Detect which cell encompasses the target text, then output its [X, Y] center coordinate. 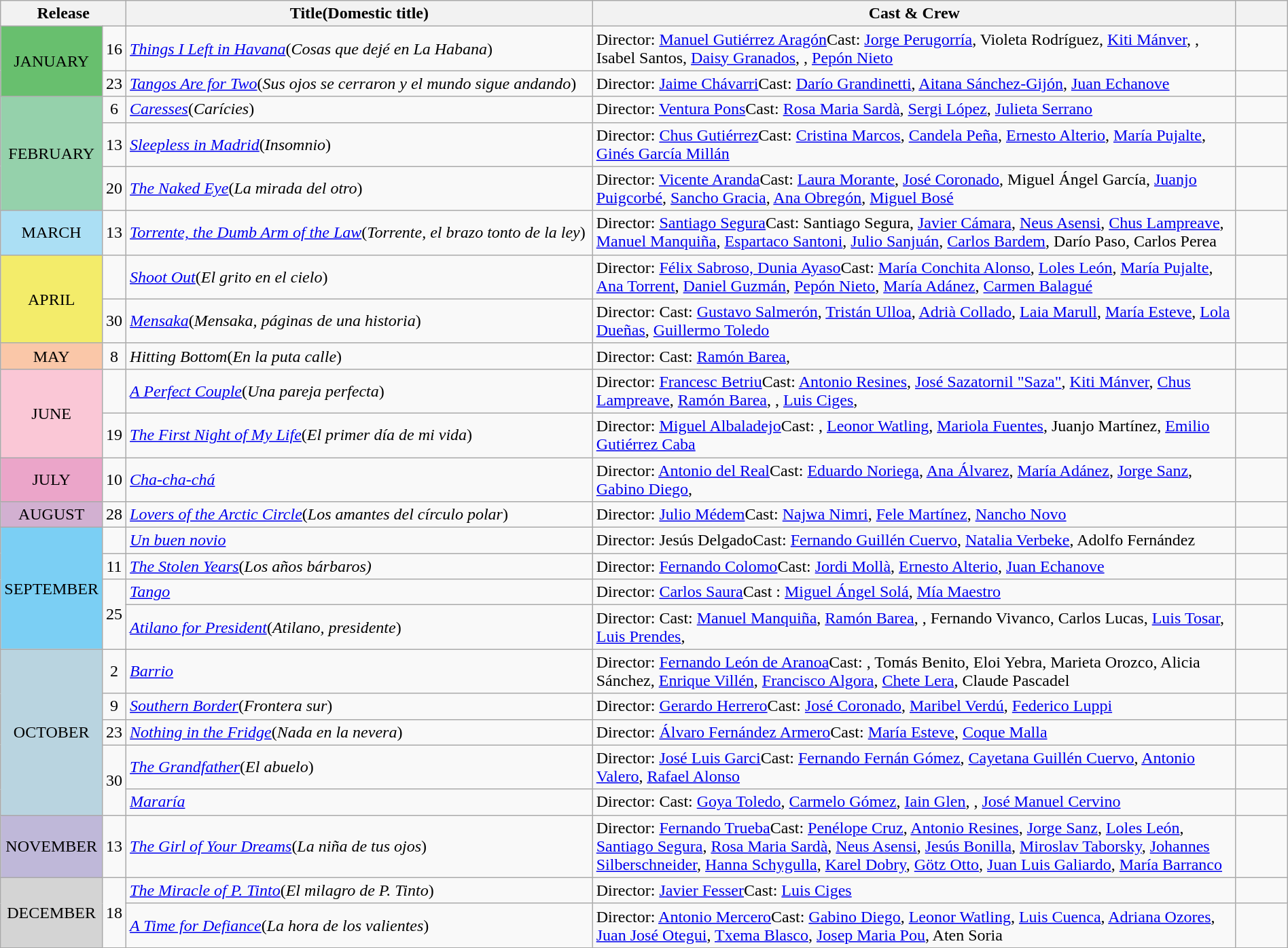
Director: Jaime ChávarriCast: Darío Grandinetti, Aitana Sánchez-Gijón, Juan Echanove [914, 84]
25 [114, 614]
JUNE [52, 413]
APRIL [52, 299]
Director: Cast: Ramón Barea, [914, 356]
MAY [52, 356]
16 [114, 49]
Tangos Are for Two(Sus ojos se cerraron y el mundo sigue andando) [360, 84]
8 [114, 356]
Director: Álvaro Fernández ArmeroCast: María Esteve, Coque Malla [914, 732]
Shoot Out(El grito en el cielo) [360, 277]
A Time for Defiance(La hora de los valientes) [360, 925]
Director: Carlos SauraCast : Miguel Ángel Solá, Mía Maestro [914, 592]
The Naked Eye(La mirada del otro) [360, 189]
JANUARY [52, 61]
AUGUST [52, 515]
The Stolen Years(Los años bárbaros) [360, 566]
The Miracle of P. Tinto(El milagro de P. Tinto) [360, 890]
Barrio [360, 671]
Director: Manuel Gutiérrez AragónCast: Jorge Perugorría, Violeta Rodríguez, Kiti Mánver, , Isabel Santos, Daisy Granados, , Pepón Nieto [914, 49]
Caresses(Carícies) [360, 109]
18 [114, 913]
The First Night of My Life(El primer día de mi vida) [360, 435]
Director: Cast: Goya Toledo, Carmelo Gómez, Iain Glen, , José Manuel Cervino [914, 802]
Director: José Luis GarciCast: Fernando Fernán Gómez, Cayetana Guillén Cuervo, Antonio Valero, Rafael Alonso [914, 767]
SEPTEMBER [52, 588]
MARCH [52, 232]
Nothing in the Fridge(Nada en la nevera) [360, 732]
Title(Domestic title) [360, 14]
Hitting Bottom(En la puta calle) [360, 356]
Tango [360, 592]
Director: Fernando ColomoCast: Jordi Mollà, Ernesto Alterio, Juan Echanove [914, 566]
Southern Border(Frontera sur) [360, 706]
Release [64, 14]
28 [114, 515]
Torrente, the Dumb Arm of the Law(Torrente, el brazo tonto de la ley) [360, 232]
FEBRUARY [52, 153]
Director: Miguel AlbaladejoCast: , Leonor Watling, Mariola Fuentes, Juanjo Martínez, Emilio Gutiérrez Caba [914, 435]
2 [114, 671]
Director: Francesc BetriuCast: Antonio Resines, José Sazatornil "Saza", Kiti Mánver, Chus Lampreave, Ramón Barea, , Luis Ciges, [914, 391]
OCTOBER [52, 732]
Director: Chus GutiérrezCast: Cristina Marcos, Candela Peña, Ernesto Alterio, María Pujalte, Ginés García Millán [914, 144]
DECEMBER [52, 913]
Director: Jesús DelgadoCast: Fernando Guillén Cuervo, Natalia Verbeke, Adolfo Fernández [914, 541]
9 [114, 706]
Un buen novio [360, 541]
10 [114, 479]
Mararía [360, 802]
Director: Ventura PonsCast: Rosa Maria Sardà, Sergi López, Julieta Serrano [914, 109]
The Girl of Your Dreams(La niña de tus ojos) [360, 846]
19 [114, 435]
6 [114, 109]
A Perfect Couple(Una pareja perfecta) [360, 391]
Lovers of the Arctic Circle(Los amantes del círculo polar) [360, 515]
11 [114, 566]
Director: Javier FesserCast: Luis Ciges [914, 890]
Cast & Crew [914, 14]
Director: Vicente ArandaCast: Laura Morante, José Coronado, Miguel Ángel García, Juanjo Puigcorbé, Sancho Gracia, Ana Obregón, Miguel Bosé [914, 189]
JULY [52, 479]
Mensaka(Mensaka, páginas de una historia) [360, 321]
Things I Left in Havana(Cosas que dejé en La Habana) [360, 49]
20 [114, 189]
Cha-cha-chá [360, 479]
The Grandfather(El abuelo) [360, 767]
Director: Gerardo HerreroCast: José Coronado, Maribel Verdú, Federico Luppi [914, 706]
Sleepless in Madrid(Insomnio) [360, 144]
Director: Cast: Gustavo Salmerón, Tristán Ulloa, Adrià Collado, Laia Marull, María Esteve, Lola Dueñas, Guillermo Toledo [914, 321]
Director: Antonio MerceroCast: Gabino Diego, Leonor Watling, Luis Cuenca, Adriana Ozores, Juan José Otegui, Txema Blasco, Josep Maria Pou, Aten Soria [914, 925]
NOVEMBER [52, 846]
Director: Antonio del RealCast: Eduardo Noriega, Ana Álvarez, María Adánez, Jorge Sanz, Gabino Diego, [914, 479]
Director: Cast: Manuel Manquiña, Ramón Barea, , Fernando Vivanco, Carlos Lucas, Luis Tosar, Luis Prendes, [914, 627]
Director: Julio MédemCast: Najwa Nimri, Fele Martínez, Nancho Novo [914, 515]
Atilano for President(Atilano, presidente) [360, 627]
